Provide the [X, Y] coordinate of the cell's center where the given text is located.  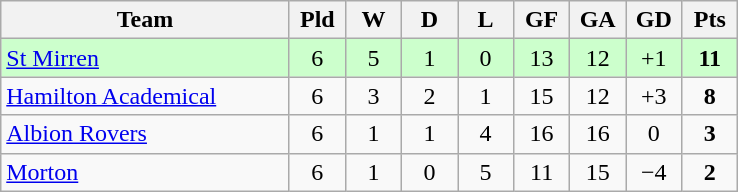
L [486, 20]
GA [598, 20]
Pts [710, 20]
Team [146, 20]
+1 [654, 58]
W [373, 20]
GF [542, 20]
+3 [654, 96]
Albion Rovers [146, 134]
Pld [317, 20]
Hamilton Academical [146, 96]
GD [654, 20]
St Mirren [146, 58]
Morton [146, 172]
−4 [654, 172]
D [429, 20]
8 [710, 96]
13 [542, 58]
4 [486, 134]
